Output the (X, Y) coordinate of the center of the cell containing the given text.  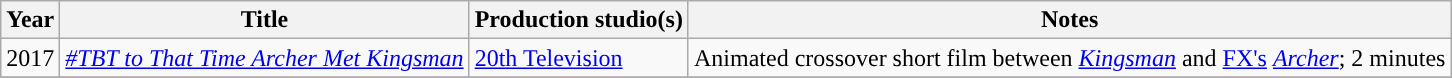
Notes (1069, 20)
2017 (30, 58)
Production studio(s) (578, 20)
Animated crossover short film between Kingsman and FX's Archer; 2 minutes (1069, 58)
#TBT to That Time Archer Met Kingsman (264, 58)
20th Television (578, 58)
Title (264, 20)
Year (30, 20)
